Find where the given text appears and provide that cell's center as [X, Y] coordinate. 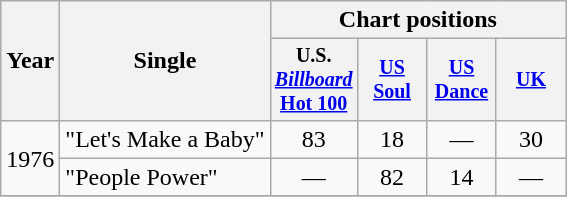
USDance [462, 80]
82 [392, 177]
UK [530, 80]
14 [462, 177]
Single [165, 61]
Chart positions [418, 20]
1976 [30, 158]
U.S. Billboard Hot 100 [314, 80]
30 [530, 139]
"Let's Make a Baby" [165, 139]
"People Power" [165, 177]
USSoul [392, 80]
Year [30, 61]
18 [392, 139]
83 [314, 139]
